Search for the cell housing the specified text and yield its [X, Y] center coordinate. 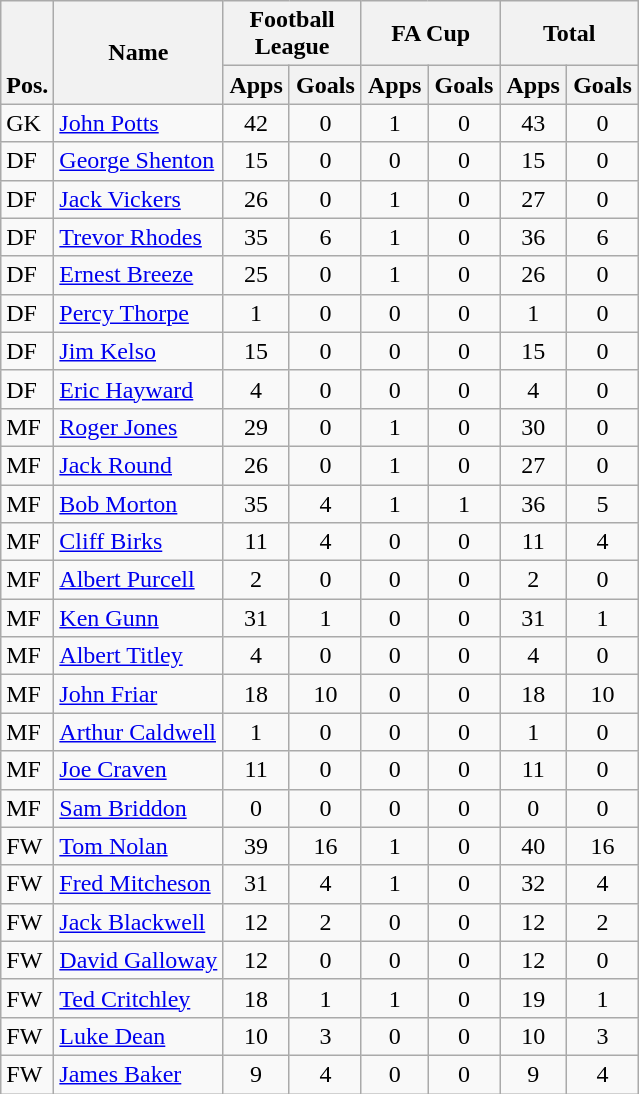
Albert Purcell [138, 580]
Percy Thorpe [138, 313]
Cliff Birks [138, 542]
Eric Hayward [138, 389]
Football League [292, 34]
Name [138, 52]
25 [256, 275]
Ernest Breeze [138, 275]
39 [256, 846]
42 [256, 123]
30 [534, 427]
Tom Nolan [138, 846]
Bob Morton [138, 503]
Pos. [28, 52]
George Shenton [138, 161]
5 [602, 503]
FA Cup [430, 34]
Sam Briddon [138, 808]
Fred Mitcheson [138, 884]
Roger Jones [138, 427]
Arthur Caldwell [138, 732]
32 [534, 884]
Jim Kelso [138, 351]
Trevor Rhodes [138, 237]
43 [534, 123]
40 [534, 846]
Ken Gunn [138, 618]
Luke Dean [138, 1036]
Jack Blackwell [138, 922]
GK [28, 123]
David Galloway [138, 960]
29 [256, 427]
John Friar [138, 694]
Joe Craven [138, 770]
Ted Critchley [138, 998]
Jack Round [138, 465]
Jack Vickers [138, 199]
James Baker [138, 1074]
19 [534, 998]
Albert Titley [138, 656]
Total [570, 34]
John Potts [138, 123]
